Extract the (x, y) coordinate from the center of the cell holding the provided text.  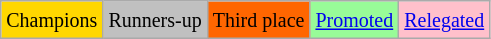
Relegated (444, 20)
Runners-up (155, 20)
Promoted (354, 20)
Champions (52, 20)
Third place (258, 20)
